Detect which cell encompasses the target text, then output its [X, Y] center coordinate. 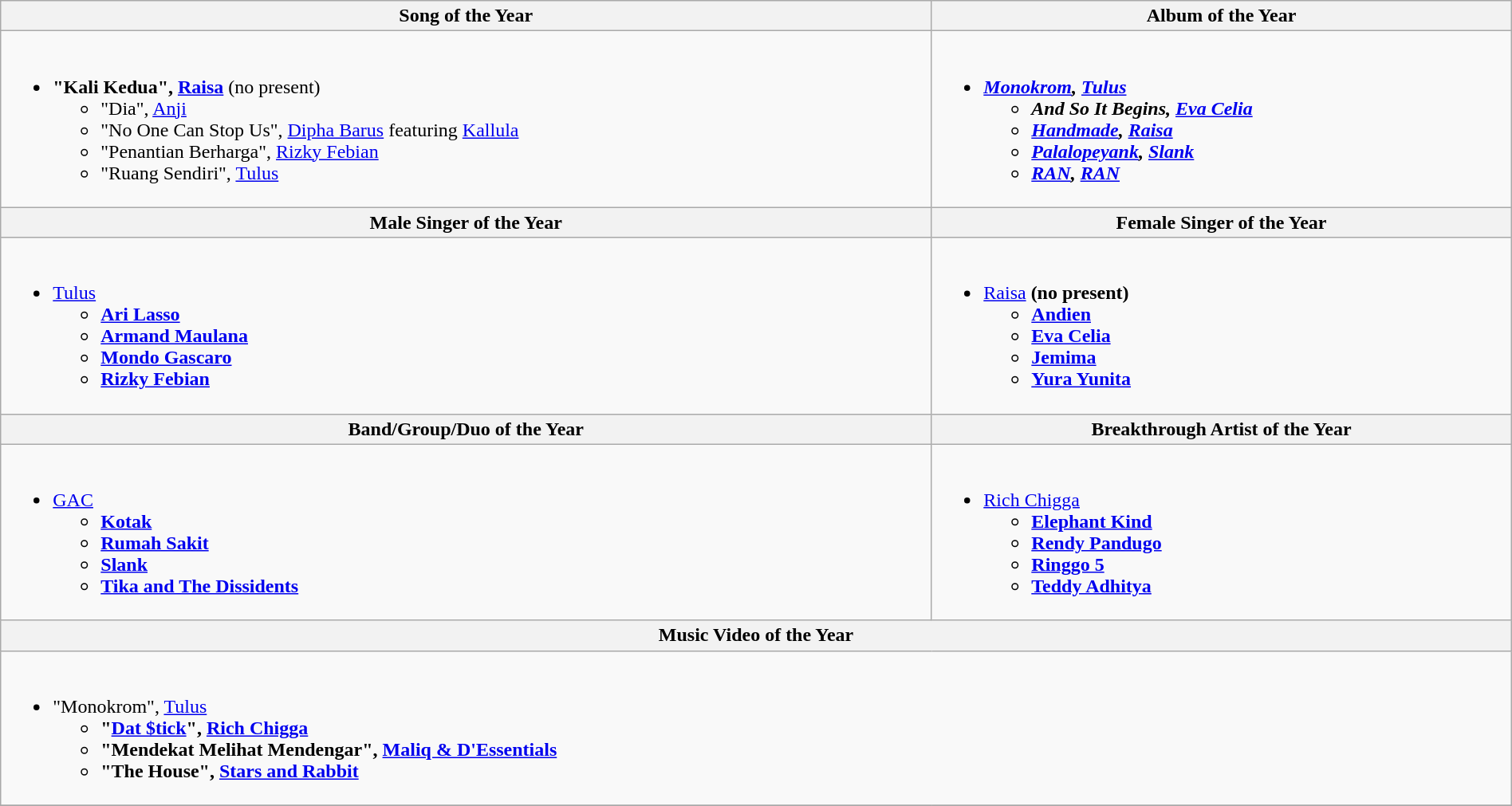
Female Singer of the Year [1222, 222]
Raisa (no present)AndienEva CeliaJemimaYura Yunita [1222, 325]
Rich ChiggaElephant KindRendy PandugoRinggo 5Teddy Adhitya [1222, 533]
Music Video of the Year [756, 635]
Band/Group/Duo of the Year [466, 429]
Album of the Year [1222, 16]
TulusAri LassoArmand MaulanaMondo GascaroRizky Febian [466, 325]
GACKotakRumah SakitSlankTika and The Dissidents [466, 533]
Song of the Year [466, 16]
Male Singer of the Year [466, 222]
"Monokrom", Tulus"Dat $tick", Rich Chigga"Mendekat Melihat Mendengar", Maliq & D'Essentials"The House", Stars and Rabbit [756, 728]
Breakthrough Artist of the Year [1222, 429]
Monokrom, TulusAnd So It Begins, Eva CeliaHandmade, RaisaPalalopeyank, SlankRAN, RAN [1222, 120]
